Capture the cell that displays the provided text and extract its (X, Y) central coordinate. 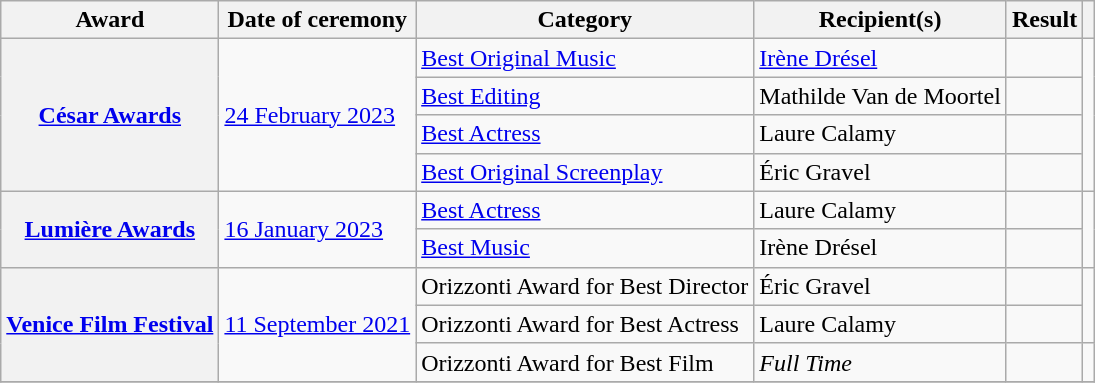
Award (110, 20)
Recipient(s) (880, 20)
11 September 2021 (318, 324)
César Awards (110, 115)
Best Original Screenplay (585, 172)
Lumière Awards (110, 229)
Mathilde Van de Moortel (880, 96)
Best Original Music (585, 58)
Best Editing (585, 96)
Result (1044, 20)
Orizzonti Award for Best Actress (585, 324)
Best Music (585, 248)
16 January 2023 (318, 229)
Date of ceremony (318, 20)
Orizzonti Award for Best Film (585, 362)
Category (585, 20)
Full Time (880, 362)
24 February 2023 (318, 115)
Orizzonti Award for Best Director (585, 286)
Venice Film Festival (110, 324)
